From the cell containing the given text, extract its center point as (x, y) coordinate. 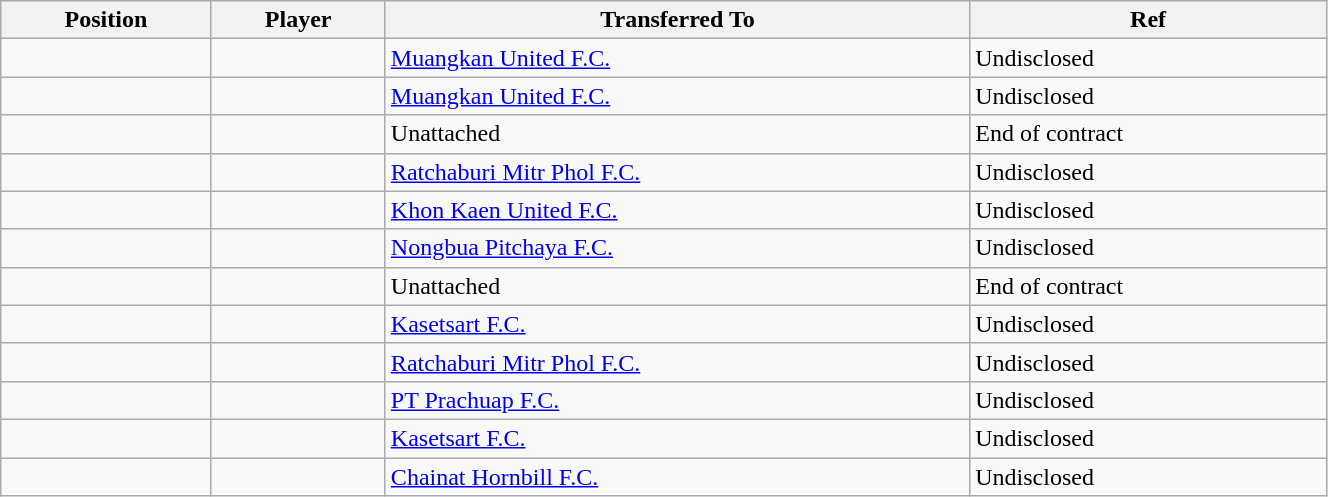
Chainat Hornbill F.C. (677, 477)
Transferred To (677, 20)
Position (106, 20)
Nongbua Pitchaya F.C. (677, 248)
Player (298, 20)
Ref (1148, 20)
PT Prachuap F.C. (677, 400)
Khon Kaen United F.C. (677, 210)
